Capture the cell that displays the provided text and extract its [x, y] central coordinate. 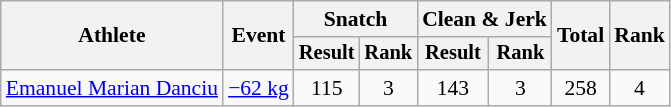
143 [453, 88]
Total [580, 36]
258 [580, 88]
−62 kg [258, 88]
Emanuel Marian Danciu [112, 88]
Clean & Jerk [484, 19]
Event [258, 36]
Snatch [356, 19]
115 [327, 88]
4 [640, 88]
Athlete [112, 36]
